Identify which cell holds the provided text, then report its (x, y) central coordinate. 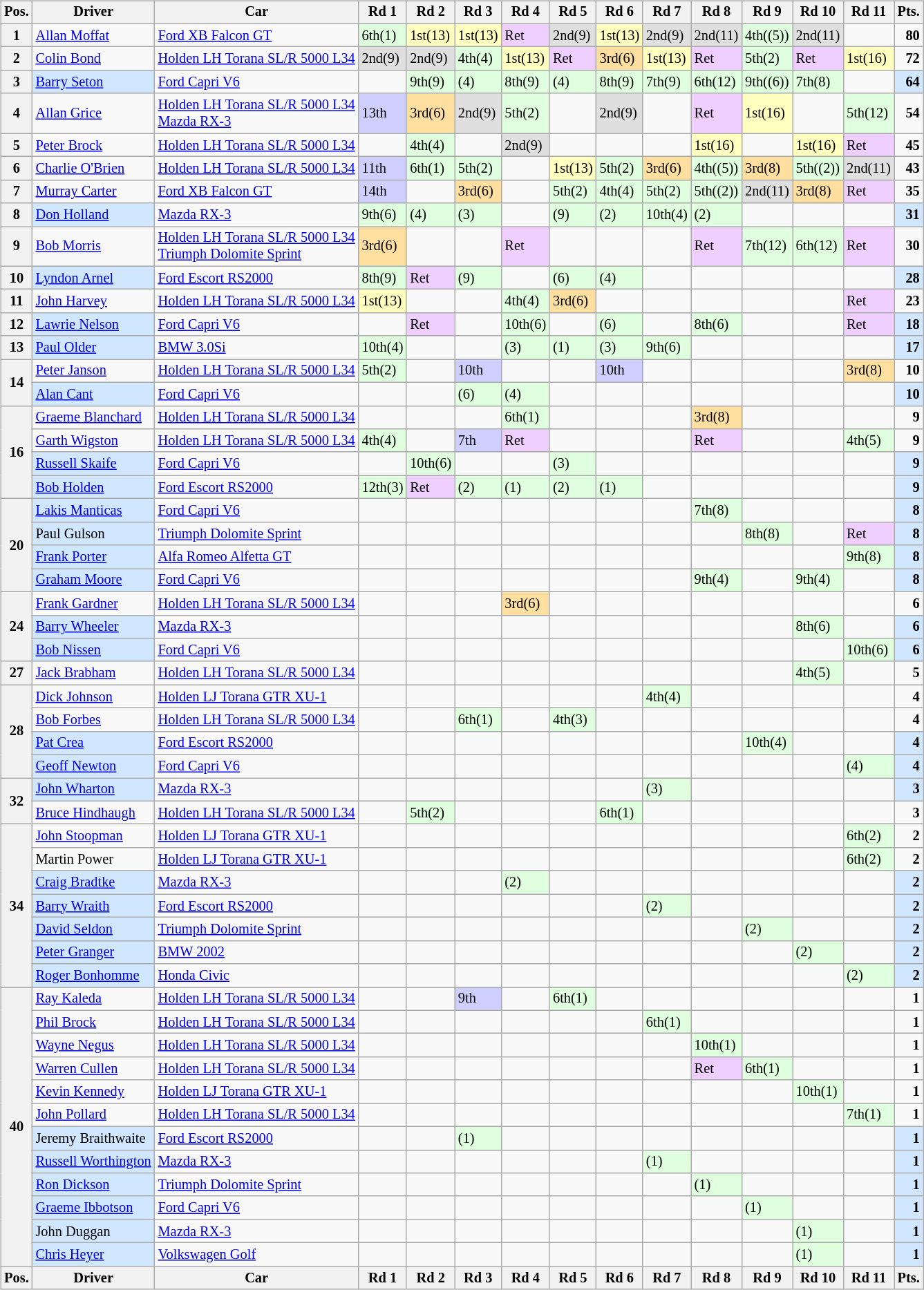
7th (478, 441)
43 (909, 169)
27 (17, 673)
BMW 2002 (257, 952)
John Harvey (94, 301)
Frank Porter (94, 557)
45 (909, 145)
Peter Janson (94, 371)
64 (909, 82)
11 (17, 301)
72 (909, 59)
Russell Skaife (94, 464)
Ray Kaleda (94, 999)
14 (17, 383)
Graeme Blanchard (94, 417)
Bruce Hindhaugh (94, 813)
Kevin Kennedy (94, 1092)
Pat Crea (94, 743)
Barry Seton (94, 82)
34 (17, 906)
Paul Gulson (94, 533)
40 (17, 1127)
13 (17, 348)
Honda Civic (257, 976)
30 (909, 247)
Dick Johnson (94, 696)
David Seldon (94, 929)
13th (383, 113)
Allan Moffat (94, 35)
7th(1) (868, 1115)
Martin Power (94, 860)
Holden LH Torana SL/R 5000 L34 Mazda RX-3 (257, 113)
Chris Heyer (94, 1255)
12th(3) (383, 487)
Alan Cant (94, 394)
9th (478, 999)
Volkswagen Golf (257, 1255)
80 (909, 35)
Wayne Negus (94, 1045)
18 (909, 325)
Bob Forbes (94, 720)
Jeremy Braithwaite (94, 1138)
Colin Bond (94, 59)
Holden LH Torana SL/R 5000 L34 Triumph Dolomite Sprint (257, 247)
Bob Morris (94, 247)
5th(12) (868, 113)
John Wharton (94, 790)
31 (909, 215)
9th((6)) (767, 82)
Peter Granger (94, 952)
11th (383, 169)
14th (383, 191)
Garth Wigston (94, 441)
Warren Cullen (94, 1069)
Alfa Romeo Alfetta GT (257, 557)
Barry Wheeler (94, 627)
4th(3) (572, 720)
9th(9) (431, 82)
9th(8) (868, 557)
20 (17, 546)
Lakis Manticas (94, 511)
Peter Brock (94, 145)
7th(12) (767, 247)
7th(9) (667, 82)
Charlie O'Brien (94, 169)
Murray Carter (94, 191)
Lyndon Arnel (94, 278)
Bob Holden (94, 487)
John Duggan (94, 1231)
Graham Moore (94, 580)
John Stoopman (94, 836)
7 (17, 191)
Russell Worthington (94, 1161)
23 (909, 301)
Frank Gardner (94, 603)
Allan Grice (94, 113)
Barry Wraith (94, 906)
Graeme Ibbotson (94, 1208)
Phil Brock (94, 1022)
12 (17, 325)
John Pollard (94, 1115)
17 (909, 348)
Bob Nissen (94, 650)
Roger Bonhomme (94, 976)
Lawrie Nelson (94, 325)
16 (17, 452)
Paul Older (94, 348)
Don Holland (94, 215)
Ron Dickson (94, 1185)
32 (17, 801)
54 (909, 113)
BMW 3.0Si (257, 348)
35 (909, 191)
24 (17, 626)
8th(8) (767, 533)
Craig Bradtke (94, 882)
Geoff Newton (94, 766)
Jack Brabham (94, 673)
